Determine the [X, Y] coordinate at the center of the cell enclosing the given text.  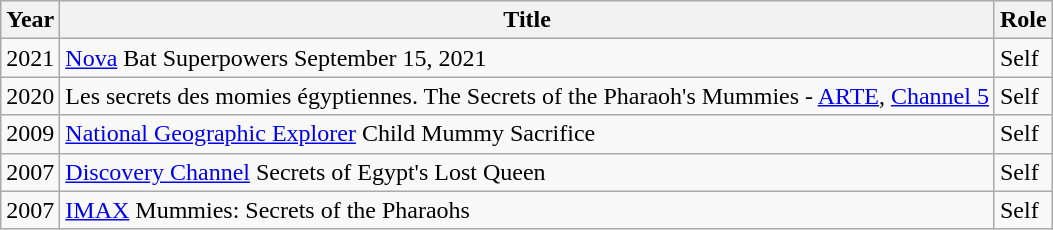
2009 [30, 134]
Les secrets des momies égyptiennes. The Secrets of the Pharaoh's Mummies - ARTE, Channel 5 [528, 96]
Title [528, 20]
IMAX Mummies: Secrets of the Pharaohs [528, 210]
Nova Bat Superpowers September 15, 2021 [528, 58]
2020 [30, 96]
Year [30, 20]
2021 [30, 58]
National Geographic Explorer Child Mummy Sacrifice [528, 134]
Discovery Channel Secrets of Egypt's Lost Queen [528, 172]
Role [1023, 20]
